Scan for the cell matching the given text and deliver its [x, y] coordinate at center. 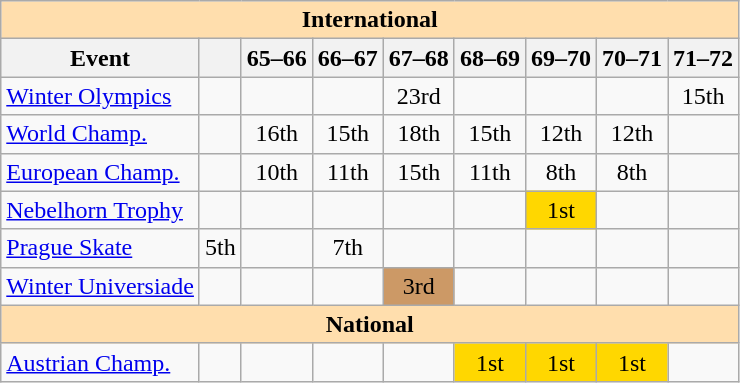
71–72 [704, 58]
European Champ. [100, 172]
International [370, 20]
69–70 [560, 58]
70–71 [632, 58]
3rd [418, 286]
18th [418, 134]
Event [100, 58]
World Champ. [100, 134]
65–66 [276, 58]
Winter Universiade [100, 286]
5th [220, 248]
67–68 [418, 58]
National [370, 324]
Winter Olympics [100, 96]
Prague Skate [100, 248]
10th [276, 172]
7th [348, 248]
23rd [418, 96]
16th [276, 134]
Nebelhorn Trophy [100, 210]
68–69 [490, 58]
66–67 [348, 58]
Austrian Champ. [100, 362]
